Scan for the cell matching the given text and deliver its (X, Y) coordinate at center. 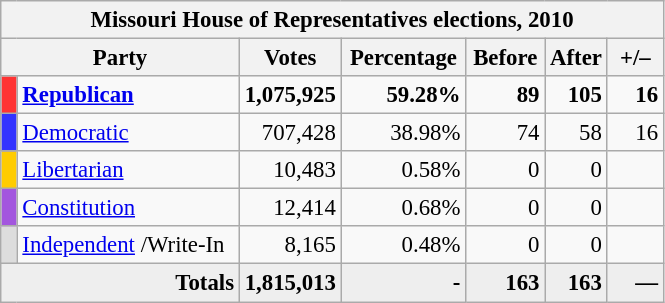
105 (576, 95)
38.98% (404, 133)
0.58% (404, 170)
Missouri House of Representatives elections, 2010 (332, 20)
10,483 (290, 170)
Republican (128, 95)
— (635, 283)
12,414 (290, 208)
1,075,925 (290, 95)
8,165 (290, 245)
Constitution (128, 208)
Votes (290, 58)
1,815,013 (290, 283)
+/– (635, 58)
Totals (120, 283)
Libertarian (128, 170)
Percentage (404, 58)
58 (576, 133)
Democratic (128, 133)
89 (506, 95)
707,428 (290, 133)
Independent /Write-In (128, 245)
59.28% (404, 95)
74 (506, 133)
- (404, 283)
0.68% (404, 208)
Party (120, 58)
After (576, 58)
Before (506, 58)
0.48% (404, 245)
